Identify which cell holds the provided text, then report its (X, Y) central coordinate. 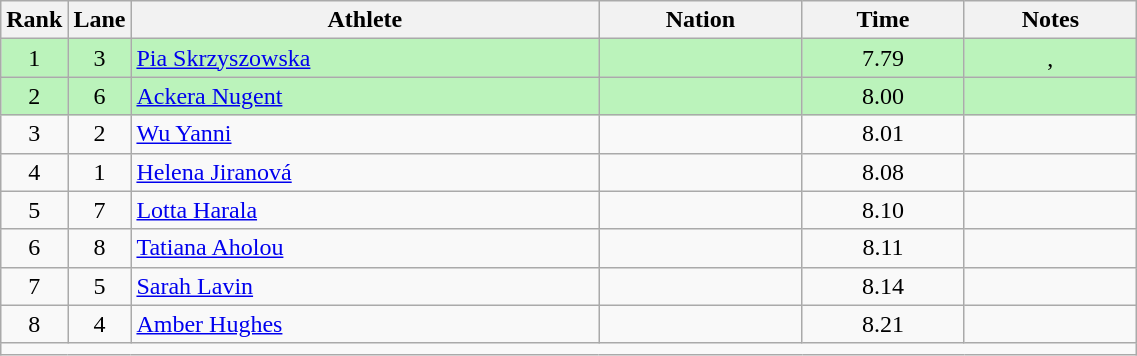
Lotta Harala (365, 210)
Amber Hughes (365, 324)
8.21 (883, 324)
Tatiana Aholou (365, 248)
Nation (700, 20)
8.08 (883, 172)
8.10 (883, 210)
Wu Yanni (365, 134)
Pia Skrzyszowska (365, 58)
7.79 (883, 58)
8.11 (883, 248)
Athlete (365, 20)
Helena Jiranová (365, 172)
Time (883, 20)
8.14 (883, 286)
Notes (1050, 20)
Sarah Lavin (365, 286)
Ackera Nugent (365, 96)
Lane (100, 20)
, (1050, 58)
Rank (34, 20)
8.01 (883, 134)
8.00 (883, 96)
